Capture the cell that displays the provided text and extract its [X, Y] central coordinate. 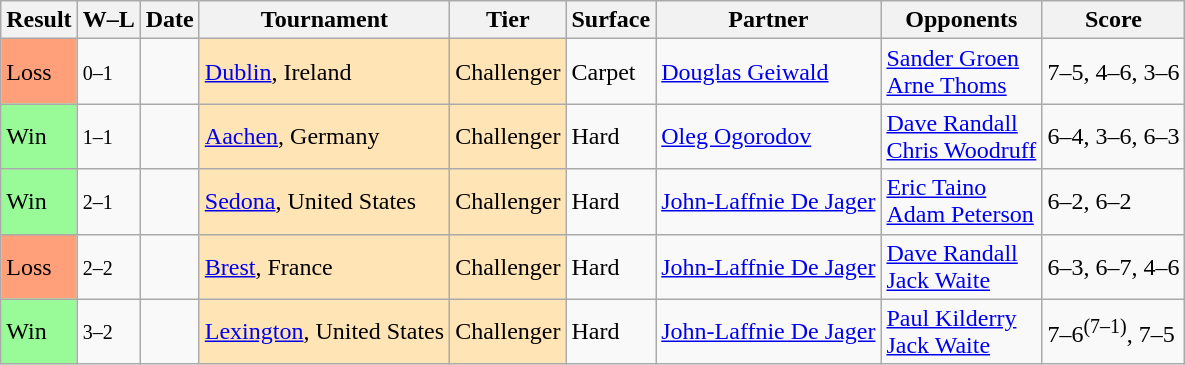
Score [1114, 20]
Dublin, Ireland [324, 72]
Tournament [324, 20]
6–2, 6–2 [1114, 202]
Oleg Ogorodov [768, 136]
1–1 [108, 136]
7–5, 4–6, 3–6 [1114, 72]
3–2 [108, 332]
Douglas Geiwald [768, 72]
Dave Randall Chris Woodruff [962, 136]
6–3, 6–7, 4–6 [1114, 266]
Dave Randall Jack Waite [962, 266]
Paul Kilderry Jack Waite [962, 332]
2–2 [108, 266]
0–1 [108, 72]
Partner [768, 20]
Result [39, 20]
2–1 [108, 202]
Carpet [611, 72]
W–L [108, 20]
Sedona, United States [324, 202]
Lexington, United States [324, 332]
6–4, 3–6, 6–3 [1114, 136]
7–6(7–1), 7–5 [1114, 332]
Tier [508, 20]
Surface [611, 20]
Date [170, 20]
Sander Groen Arne Thoms [962, 72]
Brest, France [324, 266]
Eric Taino Adam Peterson [962, 202]
Aachen, Germany [324, 136]
Opponents [962, 20]
